Provide the [X, Y] coordinate of the cell's center where the given text is located.  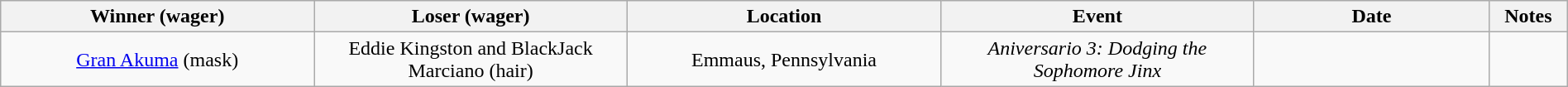
Location [784, 17]
Aniversario 3: Dodging the Sophomore Jinx [1097, 60]
Gran Akuma (mask) [157, 60]
Date [1371, 17]
Event [1097, 17]
Eddie Kingston and BlackJack Marciano (hair) [471, 60]
Emmaus, Pennsylvania [784, 60]
Winner (wager) [157, 17]
Loser (wager) [471, 17]
Notes [1528, 17]
